Detect which cell encompasses the target text, then output its (X, Y) center coordinate. 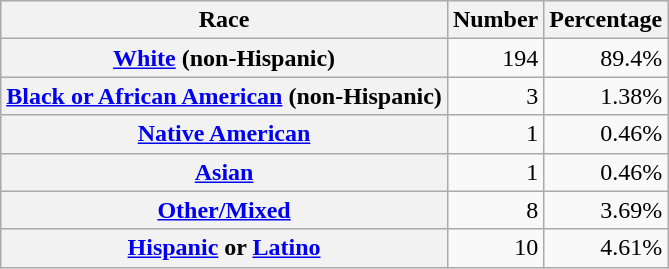
Asian (224, 172)
Hispanic or Latino (224, 248)
Black or African American (non-Hispanic) (224, 96)
Race (224, 20)
Native American (224, 134)
1.38% (606, 96)
3 (495, 96)
194 (495, 58)
8 (495, 210)
89.4% (606, 58)
Percentage (606, 20)
10 (495, 248)
3.69% (606, 210)
4.61% (606, 248)
White (non-Hispanic) (224, 58)
Other/Mixed (224, 210)
Number (495, 20)
